Return the (x, y) coordinate for the center point of the cell that contains the specified text.  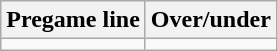
Over/under (210, 20)
Pregame line (74, 20)
